Provide the [x, y] coordinate of the cell's center where the given text is located.  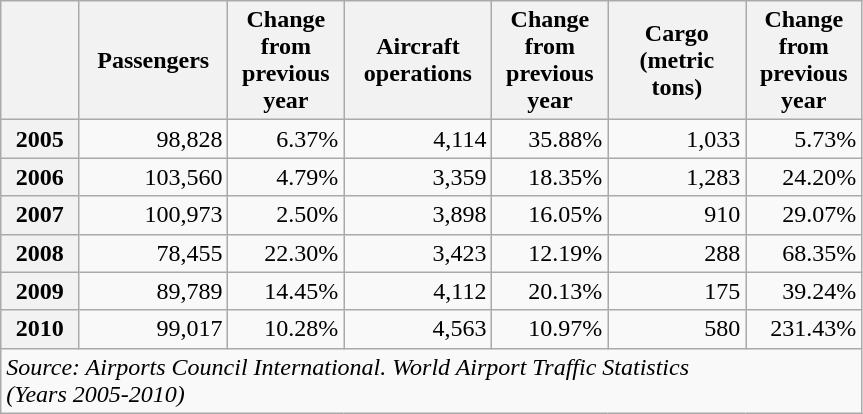
Source: Airports Council International. World Airport Traffic Statistics(Years 2005-2010) [432, 380]
288 [677, 253]
4,112 [418, 291]
1,033 [677, 139]
103,560 [154, 177]
20.13% [550, 291]
4,114 [418, 139]
68.35% [804, 253]
89,789 [154, 291]
2.50% [286, 215]
3,359 [418, 177]
Aircraft operations [418, 60]
5.73% [804, 139]
2010 [40, 329]
3,898 [418, 215]
16.05% [550, 215]
12.19% [550, 253]
6.37% [286, 139]
2007 [40, 215]
35.88% [550, 139]
2008 [40, 253]
580 [677, 329]
1,283 [677, 177]
100,973 [154, 215]
24.20% [804, 177]
3,423 [418, 253]
99,017 [154, 329]
98,828 [154, 139]
39.24% [804, 291]
175 [677, 291]
2005 [40, 139]
22.30% [286, 253]
910 [677, 215]
2006 [40, 177]
78,455 [154, 253]
4,563 [418, 329]
18.35% [550, 177]
4.79% [286, 177]
2009 [40, 291]
10.97% [550, 329]
29.07% [804, 215]
231.43% [804, 329]
14.45% [286, 291]
Cargo(metric tons) [677, 60]
Passengers [154, 60]
10.28% [286, 329]
